Determine the [X, Y] coordinate at the center of the cell enclosing the given text.  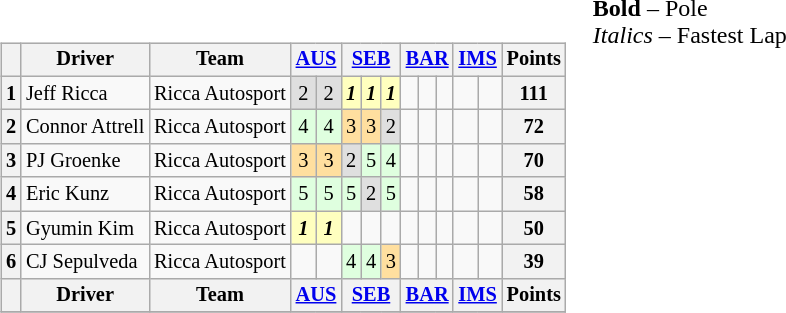
Eric Kunz [85, 194]
Gyumin Kim [85, 228]
CJ Sepulveda [85, 262]
72 [534, 127]
111 [534, 93]
39 [534, 262]
70 [534, 161]
50 [534, 228]
Jeff Ricca [85, 93]
Connor Attrell [85, 127]
58 [534, 194]
6 [11, 262]
PJ Groenke [85, 161]
